Return the [x, y] coordinate for the center point of the cell that contains the specified text.  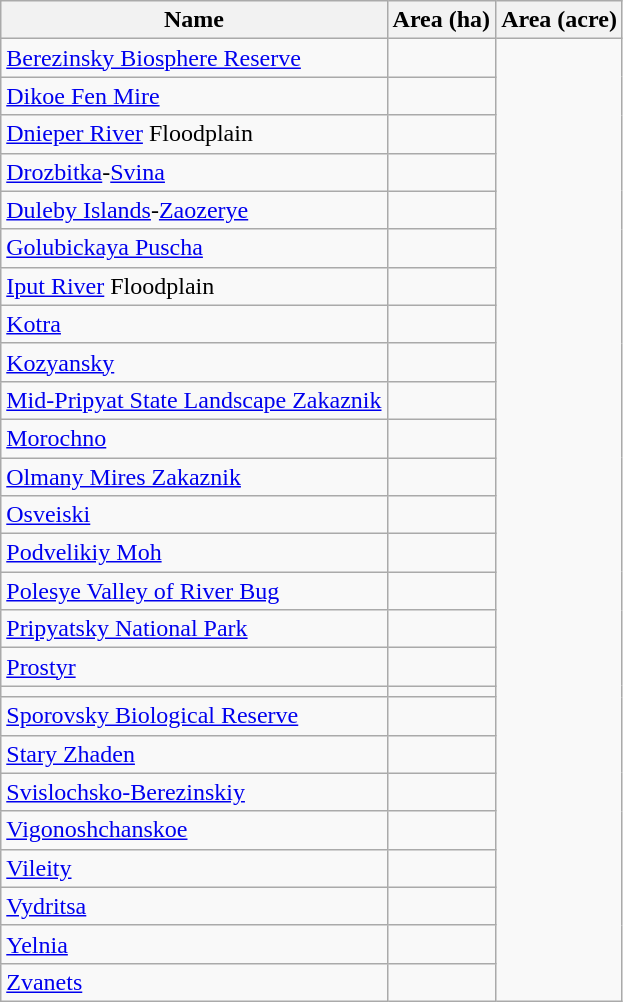
Osveiski [194, 515]
Prostyr [194, 667]
Dnieper River Floodplain [194, 134]
Vydritsa [194, 906]
Drozbitka-Svina [194, 172]
Morochno [194, 438]
Iput River Floodplain [194, 286]
Vileity [194, 868]
Golubickaya Puscha [194, 248]
Olmany Mires Zakaznik [194, 477]
Sporovsky Biological Reserve [194, 716]
Mid-Pripyat State Landscape Zakaznik [194, 400]
Yelnia [194, 944]
Svislochsko-Berezinskiy [194, 792]
Polesye Valley of River Bug [194, 591]
Zvanets [194, 982]
Stary Zhaden [194, 754]
Vigonoshchanskoe [194, 830]
Berezinsky Biosphere Reserve [194, 58]
Dikoe Fen Mire [194, 96]
Kozyansky [194, 362]
Pripyatsky National Park [194, 629]
Podvelikiy Moh [194, 553]
Name [194, 20]
Area (ha) [442, 20]
Area (acre) [560, 20]
Duleby Islands-Zaozerye [194, 210]
Kotra [194, 324]
